Capture the cell that displays the provided text and extract its [X, Y] central coordinate. 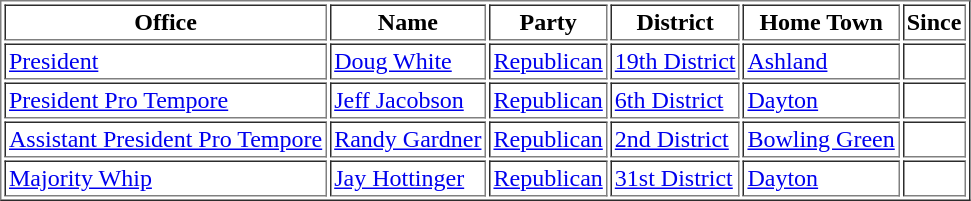
2nd District [675, 140]
Jeff Jacobson [408, 100]
Doug White [408, 62]
6th District [675, 100]
Name [408, 22]
President [165, 62]
President Pro Tempore [165, 100]
Majority Whip [165, 178]
Ashland [821, 62]
Assistant President Pro Tempore [165, 140]
Party [548, 22]
Office [165, 22]
Bowling Green [821, 140]
Randy Gardner [408, 140]
Home Town [821, 22]
Since [934, 22]
31st District [675, 178]
District [675, 22]
Jay Hottinger [408, 178]
19th District [675, 62]
